Find where the given text appears and provide that cell's center as (X, Y) coordinate. 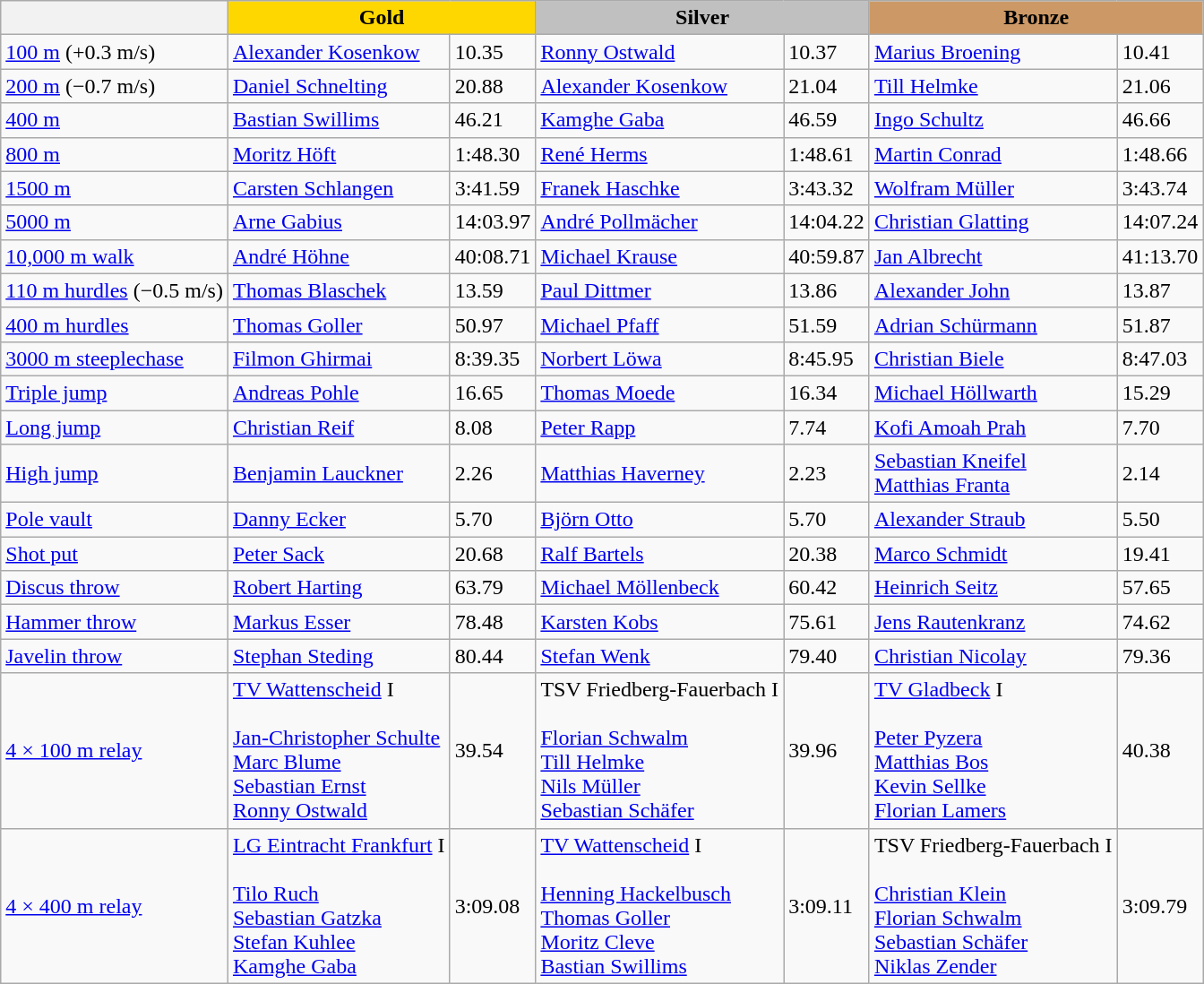
TV Gladbeck I Peter Pyzera Matthias Bos Kevin Sellke Florian Lamers (993, 751)
4 × 100 m relay (115, 751)
1:48.30 (493, 154)
3:09.08 (493, 905)
Christian Nicolay (993, 656)
Heinrich Seitz (993, 588)
2.26 (493, 473)
TSV Friedberg-Fauerbach I Christian Klein Florian Schwalm Sebastian Schäfer Niklas Zender (993, 905)
Paul Dittmer (659, 290)
8.08 (493, 427)
Jens Rautenkranz (993, 622)
3:09.79 (1160, 905)
60.42 (827, 588)
2.14 (1160, 473)
3:41.59 (493, 188)
Jan Albrecht (993, 256)
39.96 (827, 751)
Ingo Schultz (993, 120)
Matthias Haverney (659, 473)
800 m (115, 154)
Javelin throw (115, 656)
75.61 (827, 622)
Stephan Steding (339, 656)
4 × 400 m relay (115, 905)
21.06 (1160, 86)
46.59 (827, 120)
2.23 (827, 473)
Thomas Goller (339, 324)
57.65 (1160, 588)
Andreas Pohle (339, 393)
100 m (+0.3 m/s) (115, 52)
Ronny Ostwald (659, 52)
41:13.70 (1160, 256)
51.87 (1160, 324)
3000 m steeplechase (115, 358)
5.50 (1160, 520)
Hammer throw (115, 622)
14:04.22 (827, 222)
8:45.95 (827, 358)
20.38 (827, 554)
Sebastian KneifelMatthias Franta (993, 473)
Adrian Schürmann (993, 324)
3:09.11 (827, 905)
7.70 (1160, 427)
TV Wattenscheid I Jan-Christopher Schulte Marc Blume Sebastian Ernst Ronny Ostwald (339, 751)
Silver (702, 18)
Bastian Swillims (339, 120)
40.38 (1160, 751)
1:48.66 (1160, 154)
78.48 (493, 622)
20.68 (493, 554)
Peter Rapp (659, 427)
40:08.71 (493, 256)
Moritz Höft (339, 154)
16.65 (493, 393)
Peter Sack (339, 554)
TSV Friedberg-Fauerbach I Florian Schwalm Till Helmke Nils Müller Sebastian Schäfer (659, 751)
Benjamin Lauckner (339, 473)
René Herms (659, 154)
Long jump (115, 427)
LG Eintracht Frankfurt I Tilo Ruch Sebastian Gatzka Stefan Kuhlee Kamghe Gaba (339, 905)
8:39.35 (493, 358)
Markus Esser (339, 622)
200 m (−0.7 m/s) (115, 86)
Shot put (115, 554)
80.44 (493, 656)
46.66 (1160, 120)
40:59.87 (827, 256)
Carsten Schlangen (339, 188)
13.87 (1160, 290)
7.74 (827, 427)
Björn Otto (659, 520)
Michael Möllenbeck (659, 588)
21.04 (827, 86)
Christian Glatting (993, 222)
46.21 (493, 120)
Kofi Amoah Prah (993, 427)
Arne Gabius (339, 222)
10.35 (493, 52)
5000 m (115, 222)
Alexander John (993, 290)
110 m hurdles (−0.5 m/s) (115, 290)
Thomas Moede (659, 393)
Marius Broening (993, 52)
Karsten Kobs (659, 622)
39.54 (493, 751)
Gold (382, 18)
Triple jump (115, 393)
13.86 (827, 290)
79.36 (1160, 656)
19.41 (1160, 554)
Martin Conrad (993, 154)
Daniel Schnelting (339, 86)
Christian Biele (993, 358)
3:43.32 (827, 188)
10.41 (1160, 52)
Danny Ecker (339, 520)
10,000 m walk (115, 256)
TV Wattenscheid I Henning Hackelbusch Thomas Goller Moritz Cleve Bastian Swillims (659, 905)
20.88 (493, 86)
74.62 (1160, 622)
13.59 (493, 290)
Thomas Blaschek (339, 290)
Michael Pfaff (659, 324)
Michael Höllwarth (993, 393)
Till Helmke (993, 86)
High jump (115, 473)
André Höhne (339, 256)
Norbert Löwa (659, 358)
79.40 (827, 656)
400 m (115, 120)
Christian Reif (339, 427)
14:03.97 (493, 222)
Wolfram Müller (993, 188)
Alexander Straub (993, 520)
1:48.61 (827, 154)
Discus throw (115, 588)
400 m hurdles (115, 324)
Filmon Ghirmai (339, 358)
Ralf Bartels (659, 554)
15.29 (1160, 393)
Franek Haschke (659, 188)
Pole vault (115, 520)
1500 m (115, 188)
Stefan Wenk (659, 656)
51.59 (827, 324)
Kamghe Gaba (659, 120)
Robert Harting (339, 588)
Bronze (1036, 18)
50.97 (493, 324)
Michael Krause (659, 256)
André Pollmächer (659, 222)
3:43.74 (1160, 188)
63.79 (493, 588)
8:47.03 (1160, 358)
10.37 (827, 52)
Marco Schmidt (993, 554)
16.34 (827, 393)
14:07.24 (1160, 222)
